Extract the [x, y] coordinate from the center of the cell holding the provided text.  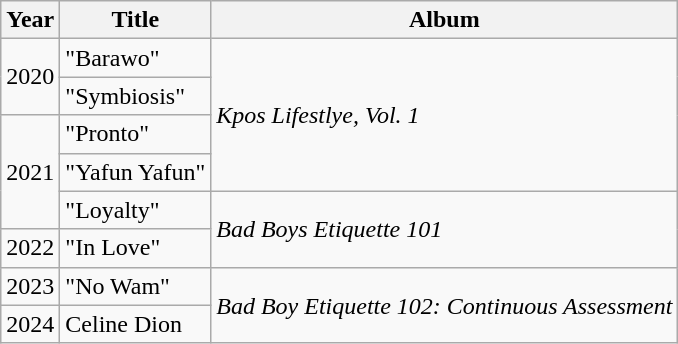
Bad Boys Etiquette 101 [444, 229]
2023 [30, 286]
Bad Boy Etiquette 102: Continuous Assessment [444, 305]
Year [30, 20]
"Barawo" [136, 58]
Celine Dion [136, 324]
2021 [30, 172]
Title [136, 20]
2022 [30, 248]
"Yafun Yafun" [136, 172]
"Symbiosis" [136, 96]
Kpos Lifestlye, Vol. 1 [444, 115]
"Loyalty" [136, 210]
"No Wam" [136, 286]
"In Love" [136, 248]
"Pronto" [136, 134]
Album [444, 20]
2020 [30, 77]
2024 [30, 324]
